Detect which cell encompasses the target text, then output its [X, Y] center coordinate. 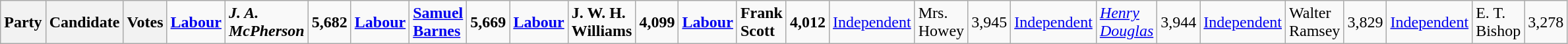
Votes [145, 23]
4,012 [807, 23]
J. W. H. Williams [601, 23]
E. T. Bishop [1498, 23]
Walter Ramsey [1315, 23]
3,829 [1365, 23]
5,669 [488, 23]
3,944 [1179, 23]
Henry Douglas [1126, 23]
Samuel Barnes [438, 23]
Party [23, 23]
4,099 [657, 23]
5,682 [330, 23]
3,945 [989, 23]
3,278 [1546, 23]
Mrs. Howey [941, 23]
Frank Scott [761, 23]
J. A. McPherson [266, 23]
Candidate [84, 23]
